Provide the (X, Y) coordinate of the cell's center where the given text is located.  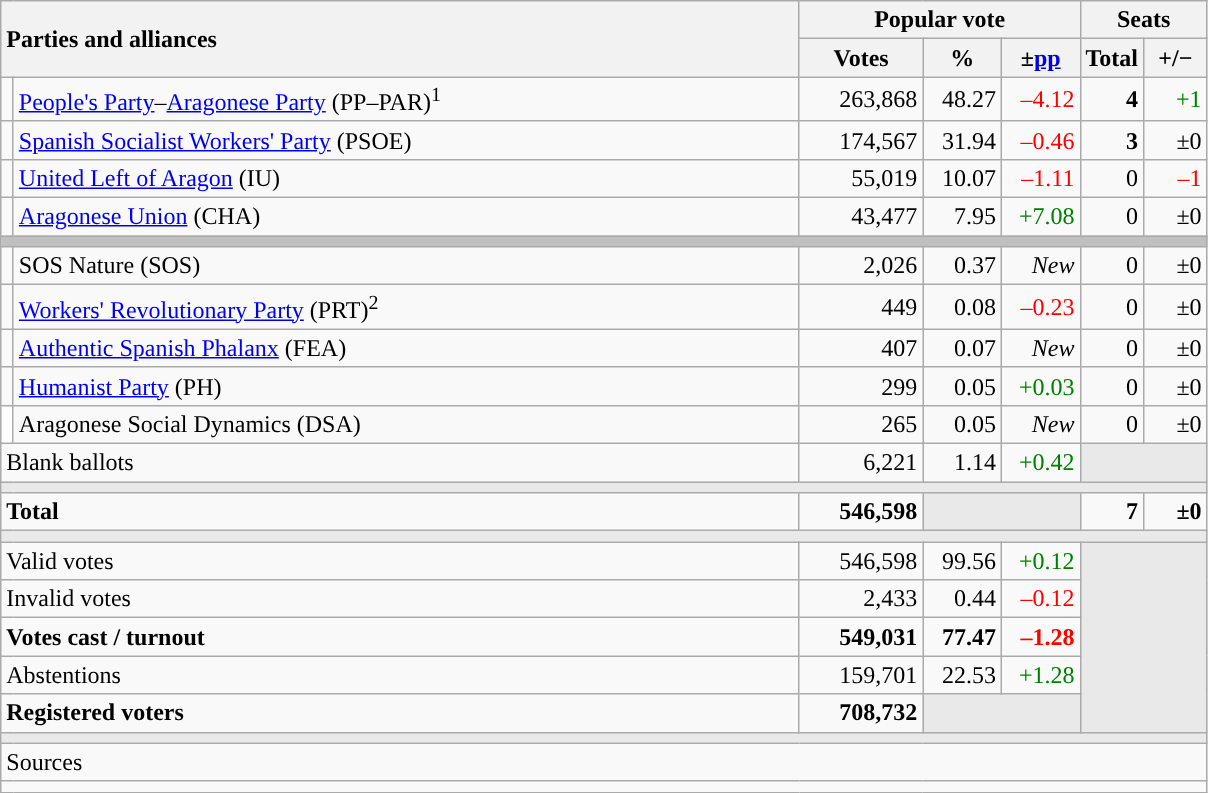
2,433 (861, 599)
265 (861, 424)
0.08 (962, 308)
0.44 (962, 599)
174,567 (861, 140)
SOS Nature (SOS) (406, 266)
43,477 (861, 217)
6,221 (861, 462)
48.27 (962, 100)
10.07 (962, 178)
Aragonese Union (CHA) (406, 217)
United Left of Aragon (IU) (406, 178)
Votes (861, 58)
Valid votes (400, 561)
Popular vote (940, 20)
Sources (604, 762)
708,732 (861, 713)
22.53 (962, 675)
Abstentions (400, 675)
0.07 (962, 348)
+/− (1176, 58)
–1 (1176, 178)
3 (1112, 140)
Parties and alliances (400, 39)
Registered voters (400, 713)
0.37 (962, 266)
–0.23 (1040, 308)
55,019 (861, 178)
–1.28 (1040, 637)
±pp (1040, 58)
Spanish Socialist Workers' Party (PSOE) (406, 140)
159,701 (861, 675)
7 (1112, 512)
1.14 (962, 462)
Authentic Spanish Phalanx (FEA) (406, 348)
Invalid votes (400, 599)
+1 (1176, 100)
+1.28 (1040, 675)
% (962, 58)
+0.42 (1040, 462)
77.47 (962, 637)
–0.12 (1040, 599)
–4.12 (1040, 100)
Workers' Revolutionary Party (PRT)2 (406, 308)
Aragonese Social Dynamics (DSA) (406, 424)
4 (1112, 100)
31.94 (962, 140)
Blank ballots (400, 462)
+0.12 (1040, 561)
7.95 (962, 217)
–1.11 (1040, 178)
449 (861, 308)
407 (861, 348)
+0.03 (1040, 386)
2,026 (861, 266)
99.56 (962, 561)
–0.46 (1040, 140)
+7.08 (1040, 217)
299 (861, 386)
263,868 (861, 100)
People's Party–Aragonese Party (PP–PAR)1 (406, 100)
549,031 (861, 637)
Seats (1144, 20)
Votes cast / turnout (400, 637)
Humanist Party (PH) (406, 386)
